Extract the [X, Y] coordinate from the center of the cell holding the provided text.  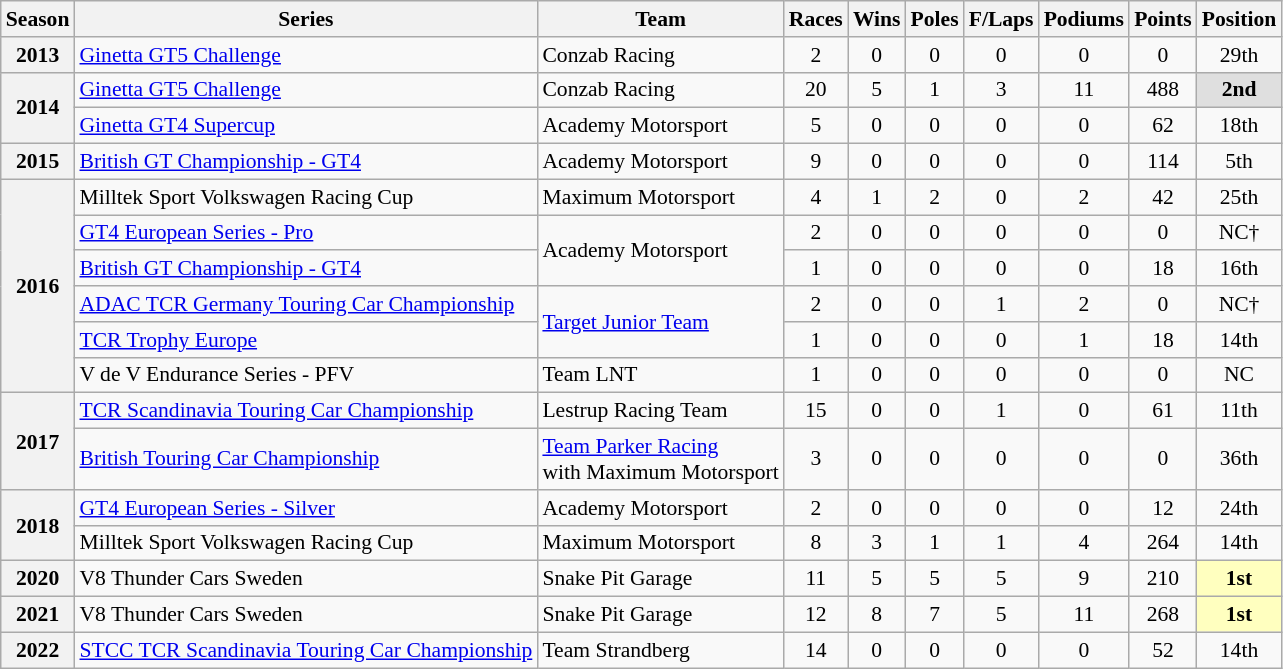
488 [1163, 90]
2014 [38, 108]
11th [1239, 411]
20 [816, 90]
ADAC TCR Germany Touring Car Championship [306, 304]
15 [816, 411]
2013 [38, 55]
2016 [38, 286]
62 [1163, 126]
2nd [1239, 90]
2015 [38, 162]
36th [1239, 460]
GT4 European Series - Pro [306, 233]
Points [1163, 19]
STCC TCR Scandinavia Touring Car Championship [306, 650]
16th [1239, 269]
264 [1163, 543]
2022 [38, 650]
42 [1163, 197]
114 [1163, 162]
Races [816, 19]
TCR Trophy Europe [306, 340]
210 [1163, 579]
GT4 European Series - Silver [306, 508]
52 [1163, 650]
Wins [877, 19]
5th [1239, 162]
Season [38, 19]
Series [306, 19]
2020 [38, 579]
TCR Scandinavia Touring Car Championship [306, 411]
Poles [935, 19]
Team [660, 19]
Team LNT [660, 375]
2017 [38, 442]
Lestrup Racing Team [660, 411]
Podiums [1084, 19]
61 [1163, 411]
29th [1239, 55]
Position [1239, 19]
2018 [38, 526]
British Touring Car Championship [306, 460]
Team Strandberg [660, 650]
24th [1239, 508]
14 [816, 650]
Team Parker Racingwith Maximum Motorsport [660, 460]
2021 [38, 615]
268 [1163, 615]
Target Junior Team [660, 322]
NC [1239, 375]
18th [1239, 126]
25th [1239, 197]
F/Laps [1002, 19]
7 [935, 615]
Ginetta GT4 Supercup [306, 126]
V de V Endurance Series - PFV [306, 375]
